Detect which cell encompasses the target text, then output its [x, y] center coordinate. 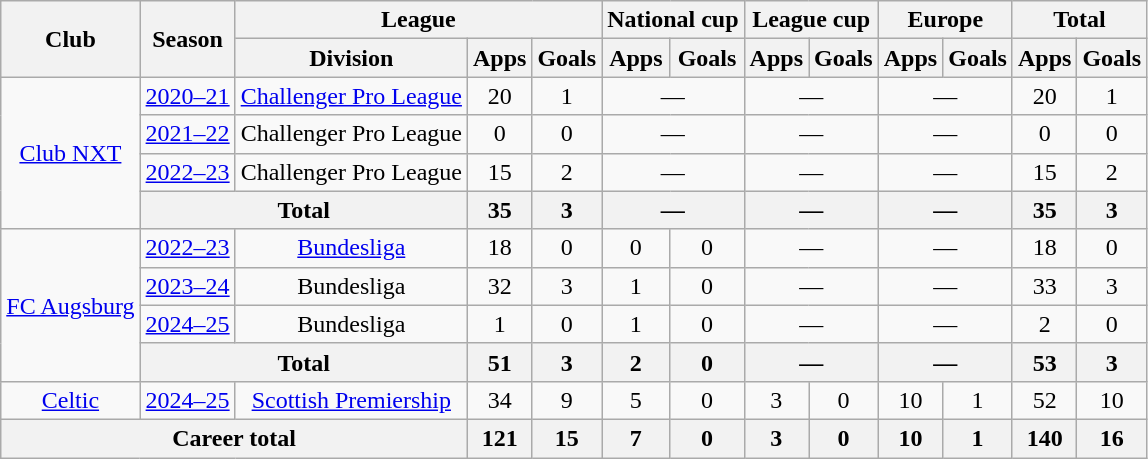
National cup [673, 20]
2021–22 [188, 134]
52 [1044, 400]
Career total [234, 438]
Club NXT [70, 153]
34 [499, 400]
League cup [811, 20]
2020–21 [188, 96]
2023–24 [188, 286]
53 [1044, 362]
33 [1044, 286]
Scottish Premiership [351, 400]
Division [351, 58]
16 [1112, 438]
Europe [945, 20]
FC Augsburg [70, 305]
140 [1044, 438]
9 [567, 400]
51 [499, 362]
7 [636, 438]
Season [188, 39]
League [418, 20]
32 [499, 286]
Club [70, 39]
Celtic [70, 400]
121 [499, 438]
5 [636, 400]
